Output the [x, y] coordinate of the center of the cell containing the given text.  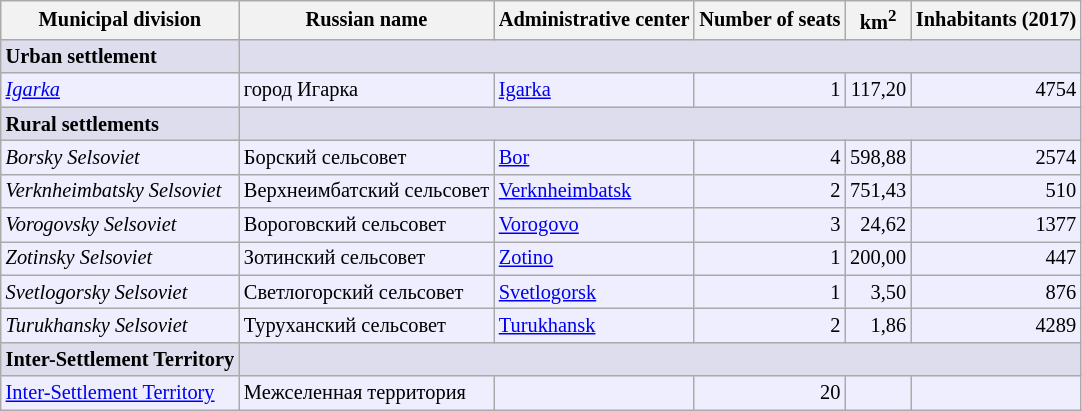
Межселенная территория [366, 393]
город Игарка [366, 90]
20 [770, 393]
Rural settlements [120, 124]
Vorogovo [594, 225]
3,50 [878, 292]
Inhabitants (2017) [996, 20]
Russian name [366, 20]
4754 [996, 90]
Turukhansky Selsoviet [120, 326]
4 [770, 157]
Borsky Selsoviet [120, 157]
3 [770, 225]
Туруханский сельсовет [366, 326]
Number of seats [770, 20]
1377 [996, 225]
24,62 [878, 225]
Верхнеимбатский сельсовет [366, 191]
1,86 [878, 326]
Svetlogorsk [594, 292]
Зотинский сельсовет [366, 258]
Urban settlement [120, 56]
Verknheimbatsk [594, 191]
510 [996, 191]
200,00 [878, 258]
Municipal division [120, 20]
Bor [594, 157]
447 [996, 258]
Zotino [594, 258]
4289 [996, 326]
Verknheimbatsky Selsoviet [120, 191]
Борский сельсовет [366, 157]
km2 [878, 20]
598,88 [878, 157]
Vorogovsky Selsoviet [120, 225]
117,20 [878, 90]
Turukhansk [594, 326]
751,43 [878, 191]
Zotinsky Selsoviet [120, 258]
Светлогорский сельсовет [366, 292]
2574 [996, 157]
Administrative center [594, 20]
Svetlogorsky Selsoviet [120, 292]
Вороговский сельсовет [366, 225]
876 [996, 292]
